Provide the (x, y) coordinate of the cell's center where the given text is located.  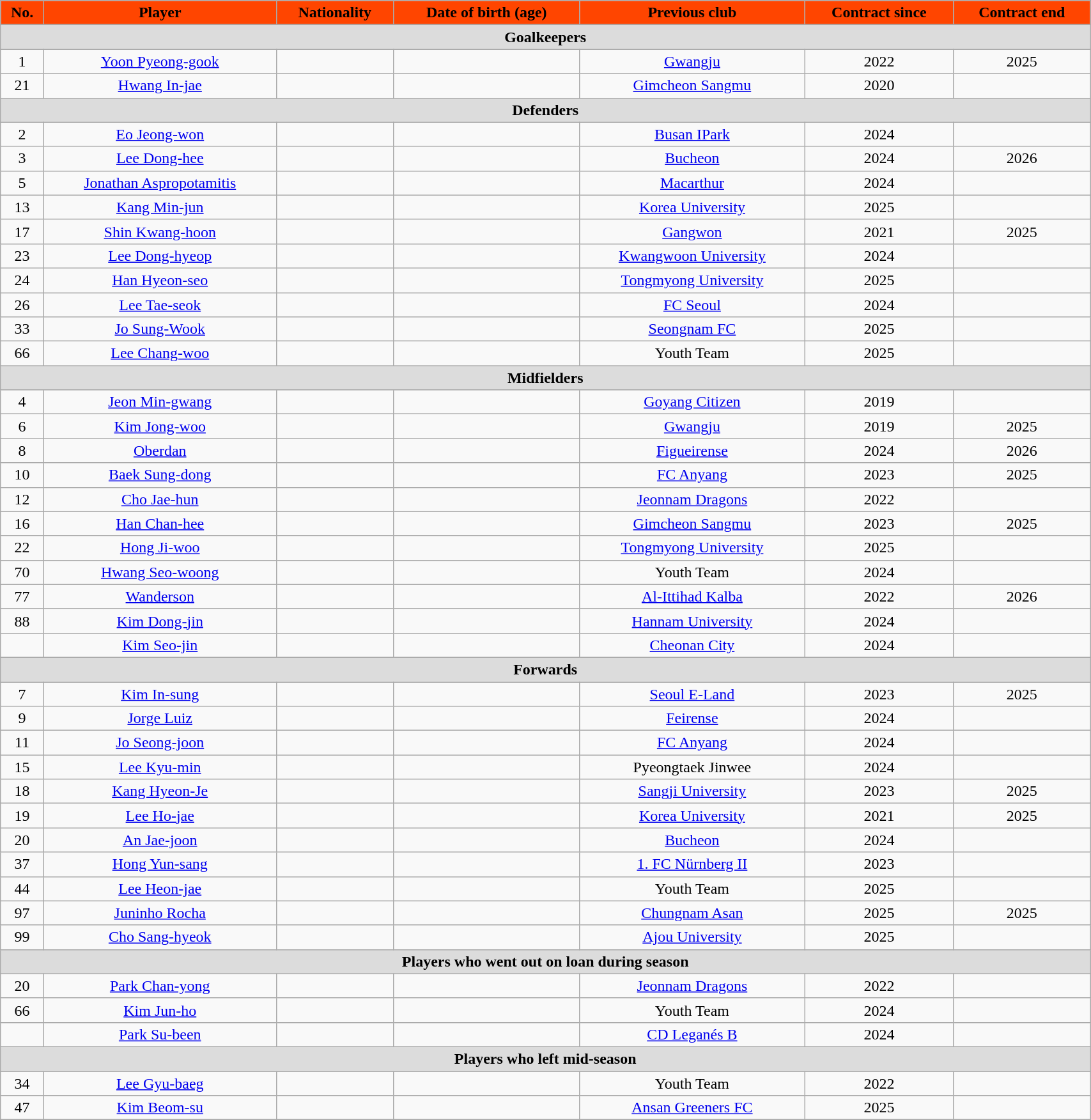
Park Chan-yong (160, 986)
FC Seoul (692, 305)
Cheonan City (692, 645)
Lee Dong-hee (160, 159)
4 (22, 402)
Jonathan Aspropotamitis (160, 183)
33 (22, 329)
Cho Sang-hyeok (160, 937)
Oberdan (160, 451)
Date of birth (age) (487, 13)
Gangwon (692, 231)
Macarthur (692, 183)
Player (160, 13)
26 (22, 305)
Eo Jeong-won (160, 134)
Jeon Min-gwang (160, 402)
Jo Sung-Wook (160, 329)
Midfielders (546, 378)
Park Su-been (160, 1034)
22 (22, 548)
5 (22, 183)
Han Chan-hee (160, 524)
2 (22, 134)
Pyeongtaek Jinwee (692, 767)
Forwards (546, 669)
Lee Tae-seok (160, 305)
Han Hyeon-seo (160, 280)
Sangji University (692, 791)
Kwangwoon University (692, 256)
1 (22, 61)
Contract since (879, 13)
Chungnam Asan (692, 913)
15 (22, 767)
Cho Jae-hun (160, 499)
Hwang In-jae (160, 86)
Lee Gyu-baeg (160, 1084)
77 (22, 596)
23 (22, 256)
No. (22, 13)
3 (22, 159)
88 (22, 621)
Kim Seo-jin (160, 645)
Kim Jun-ho (160, 1010)
70 (22, 572)
Nationality (335, 13)
17 (22, 231)
Contract end (1022, 13)
Hong Ji-woo (160, 548)
Previous club (692, 13)
12 (22, 499)
21 (22, 86)
Players who left mid-season (546, 1059)
Kim In-sung (160, 694)
Goyang Citizen (692, 402)
Kim Dong-jin (160, 621)
Yoon Pyeong-gook (160, 61)
Kim Beom-su (160, 1108)
Lee Dong-hyeop (160, 256)
19 (22, 816)
47 (22, 1108)
Hwang Seo-woong (160, 572)
44 (22, 889)
Seongnam FC (692, 329)
Goalkeepers (546, 37)
2020 (879, 86)
Ansan Greeners FC (692, 1108)
1. FC Nürnberg II (692, 864)
16 (22, 524)
7 (22, 694)
Lee Heon-jae (160, 889)
34 (22, 1084)
Kang Hyeon-Je (160, 791)
Baek Sung-dong (160, 475)
9 (22, 719)
Juninho Rocha (160, 913)
Lee Chang-woo (160, 354)
Defenders (546, 110)
Feirense (692, 719)
24 (22, 280)
Busan IPark (692, 134)
Lee Ho-jae (160, 816)
Players who went out on loan during season (546, 961)
Figueirense (692, 451)
Ajou University (692, 937)
Wanderson (160, 596)
10 (22, 475)
Hannam University (692, 621)
37 (22, 864)
Shin Kwang-hoon (160, 231)
Lee Kyu-min (160, 767)
An Jae-joon (160, 840)
99 (22, 937)
11 (22, 743)
Al-Ittihad Kalba (692, 596)
Jo Seong-joon (160, 743)
Hong Yun-sang (160, 864)
18 (22, 791)
Kim Jong-woo (160, 426)
13 (22, 207)
8 (22, 451)
Seoul E-Land (692, 694)
97 (22, 913)
Kang Min-jun (160, 207)
6 (22, 426)
CD Leganés B (692, 1034)
Jorge Luiz (160, 719)
